Return the (x, y) coordinate for the center point of the cell that contains the specified text.  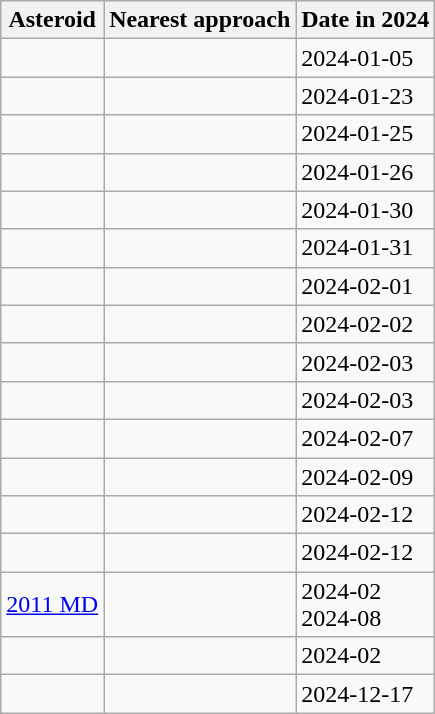
2024-02-09 (366, 477)
2024-02 (366, 656)
2024-02-07 (366, 438)
2024-01-23 (366, 96)
2024-01-31 (366, 248)
2011 MD (52, 604)
2024-01-30 (366, 210)
2024-01-26 (366, 172)
2024-01-25 (366, 134)
2024-022024-08 (366, 604)
2024-12-17 (366, 694)
2024-02-02 (366, 324)
Nearest approach (200, 20)
2024-01-05 (366, 58)
Date in 2024 (366, 20)
2024-02-01 (366, 286)
Asteroid (52, 20)
